Scan for the cell matching the given text and deliver its [X, Y] coordinate at center. 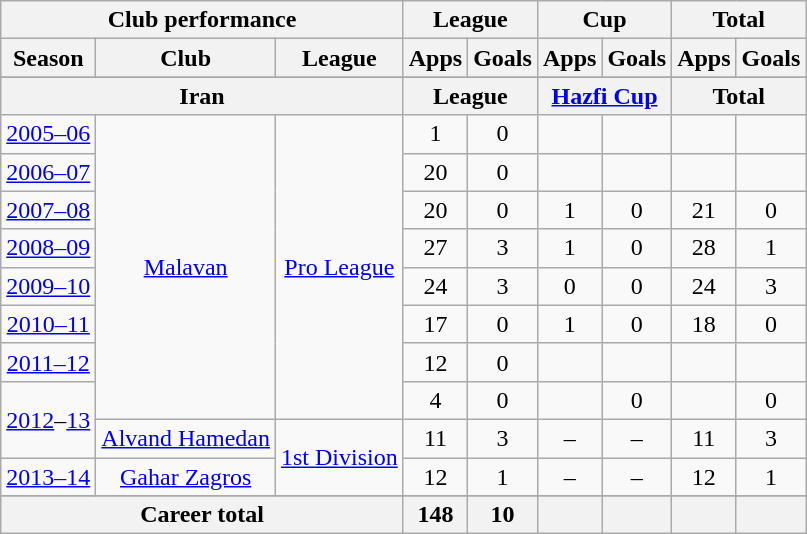
2013–14 [48, 477]
Career total [202, 515]
2005–06 [48, 134]
27 [435, 248]
28 [704, 248]
Hazfi Cup [604, 96]
Pro League [339, 267]
2007–08 [48, 210]
Cup [604, 20]
17 [435, 324]
Season [48, 58]
2010–11 [48, 324]
2009–10 [48, 286]
Iran [202, 96]
2011–12 [48, 362]
Gahar Zagros [186, 477]
Alvand Hamedan [186, 438]
2012–13 [48, 419]
Club performance [202, 20]
1st Division [339, 457]
18 [704, 324]
2008–09 [48, 248]
2006–07 [48, 172]
148 [435, 515]
21 [704, 210]
4 [435, 400]
Malavan [186, 267]
10 [503, 515]
Club [186, 58]
